Output the (x, y) coordinate of the center of the cell containing the given text.  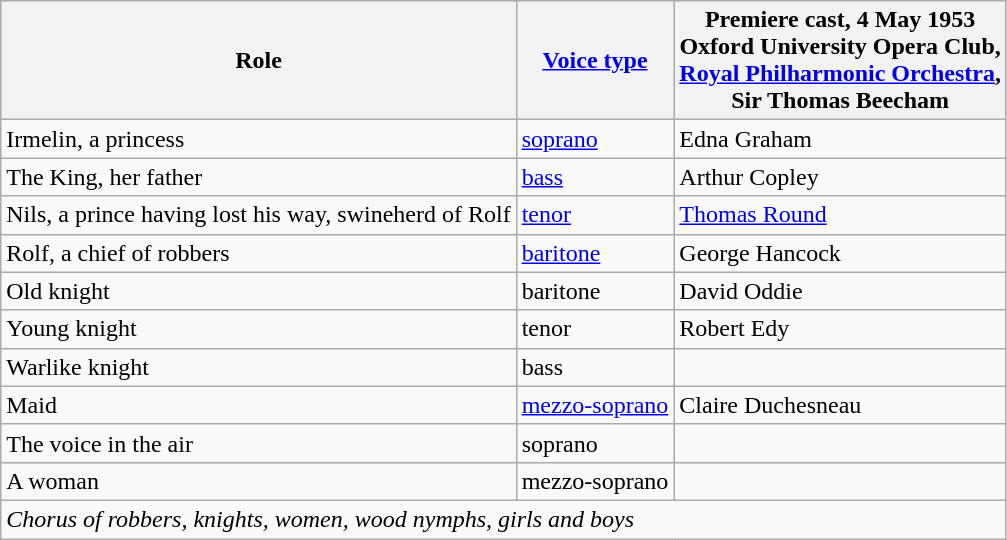
Claire Duchesneau (840, 405)
Nils, a prince having lost his way, swineherd of Rolf (258, 215)
Young knight (258, 329)
Rolf, a chief of robbers (258, 253)
The voice in the air (258, 443)
The King, her father (258, 177)
George Hancock (840, 253)
Thomas Round (840, 215)
Voice type (595, 60)
Edna Graham (840, 139)
Old knight (258, 291)
Role (258, 60)
Maid (258, 405)
David Oddie (840, 291)
Warlike knight (258, 367)
Irmelin, a princess (258, 139)
Robert Edy (840, 329)
A woman (258, 481)
Chorus of robbers, knights, women, wood nymphs, girls and boys (504, 519)
Premiere cast, 4 May 1953Oxford University Opera Club, Royal Philharmonic Orchestra, Sir Thomas Beecham (840, 60)
Arthur Copley (840, 177)
